Determine the (X, Y) coordinate at the center of the cell enclosing the given text.  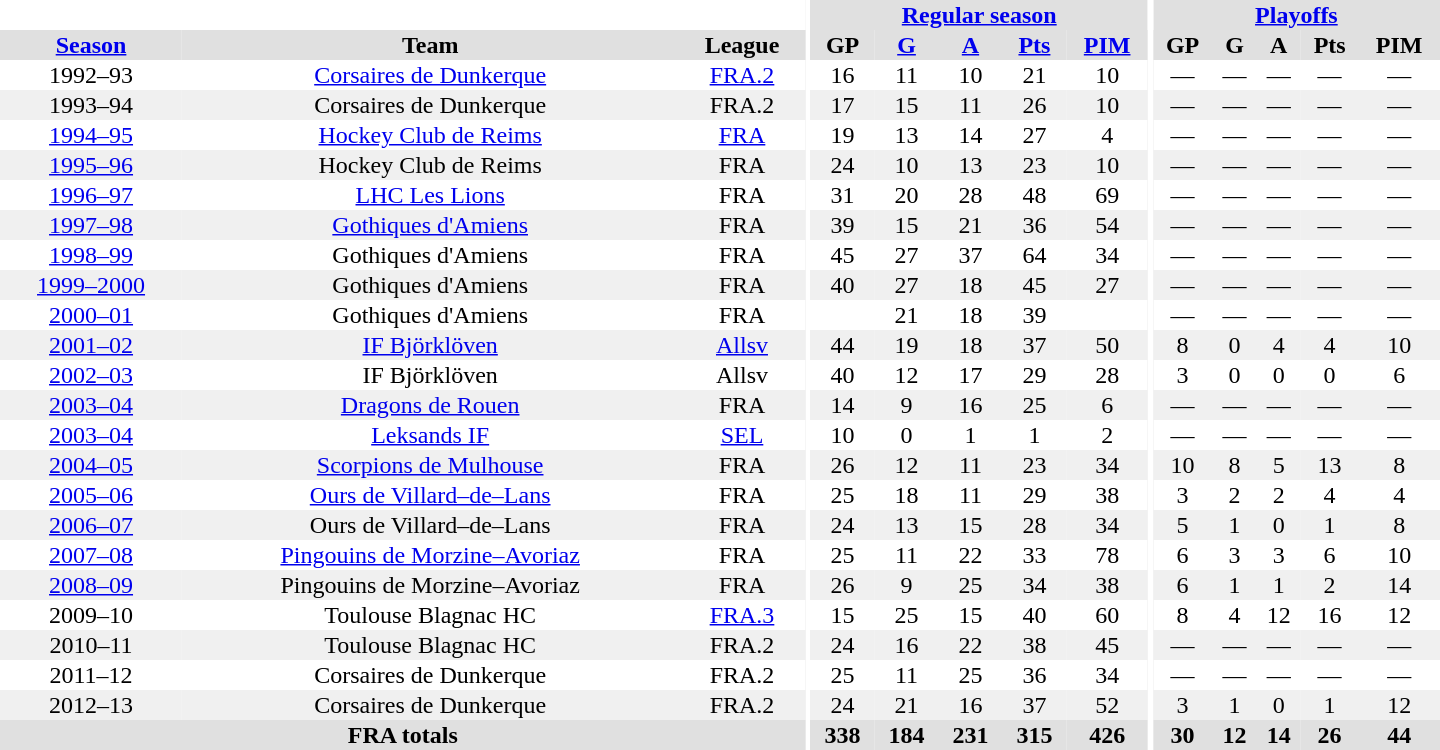
31 (843, 195)
2012–13 (91, 705)
231 (971, 735)
Regular season (980, 15)
1993–94 (91, 105)
Team (430, 45)
30 (1183, 735)
2004–05 (91, 465)
54 (1106, 225)
2011–12 (91, 675)
LHC Les Lions (430, 195)
2006–07 (91, 525)
1999–2000 (91, 285)
60 (1106, 615)
315 (1034, 735)
Leksands IF (430, 435)
SEL (742, 435)
50 (1106, 345)
64 (1034, 255)
2005–06 (91, 495)
69 (1106, 195)
20 (907, 195)
Playoffs (1296, 15)
1997–98 (91, 225)
2007–08 (91, 555)
338 (843, 735)
2002–03 (91, 375)
FRA totals (403, 735)
1994–95 (91, 135)
52 (1106, 705)
1998–99 (91, 255)
2000–01 (91, 315)
426 (1106, 735)
Season (91, 45)
FRA.3 (742, 615)
1996–97 (91, 195)
2008–09 (91, 585)
2001–02 (91, 345)
2009–10 (91, 615)
League (742, 45)
184 (907, 735)
1995–96 (91, 165)
2010–11 (91, 645)
1992–93 (91, 75)
Scorpions de Mulhouse (430, 465)
33 (1034, 555)
Dragons de Rouen (430, 405)
78 (1106, 555)
48 (1034, 195)
